Identify which cell holds the provided text, then report its [X, Y] central coordinate. 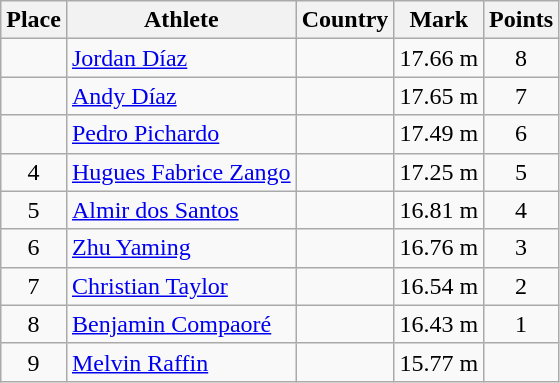
Benjamin Compaoré [181, 324]
1 [522, 324]
Points [522, 20]
15.77 m [439, 362]
16.54 m [439, 286]
17.66 m [439, 58]
2 [522, 286]
Christian Taylor [181, 286]
Zhu Yaming [181, 248]
Athlete [181, 20]
9 [34, 362]
Hugues Fabrice Zango [181, 172]
Country [345, 20]
16.43 m [439, 324]
17.49 m [439, 134]
Almir dos Santos [181, 210]
Jordan Díaz [181, 58]
Place [34, 20]
3 [522, 248]
17.65 m [439, 96]
Andy Díaz [181, 96]
17.25 m [439, 172]
Melvin Raffin [181, 362]
16.76 m [439, 248]
Pedro Pichardo [181, 134]
16.81 m [439, 210]
Mark [439, 20]
